Identify which cell holds the provided text, then report its [X, Y] central coordinate. 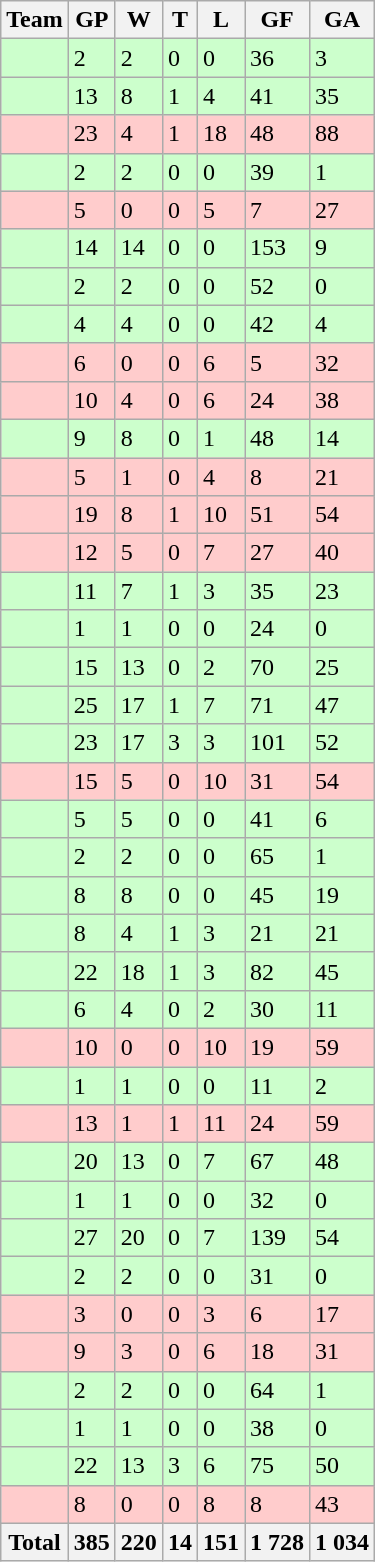
70 [278, 667]
88 [342, 134]
Team [35, 20]
50 [342, 1466]
39 [278, 172]
GP [92, 20]
220 [138, 1542]
36 [278, 58]
139 [278, 1238]
1 034 [342, 1542]
67 [278, 1162]
151 [220, 1542]
1 728 [278, 1542]
153 [278, 248]
47 [342, 705]
Total [35, 1542]
51 [278, 515]
T [180, 20]
75 [278, 1466]
GF [278, 20]
43 [342, 1504]
42 [278, 324]
12 [92, 553]
385 [92, 1542]
W [138, 20]
101 [278, 743]
64 [278, 1390]
40 [342, 553]
GA [342, 20]
L [220, 20]
65 [278, 857]
71 [278, 705]
82 [278, 971]
30 [278, 1009]
